Output the (X, Y) coordinate of the center of the cell containing the given text.  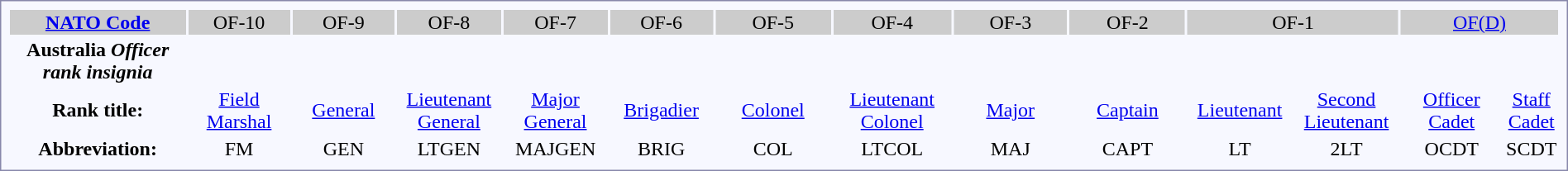
LTGEN (449, 149)
OF-10 (238, 22)
OF-4 (892, 22)
OCDT (1451, 149)
2LT (1346, 149)
LTCOL (892, 149)
Major (1011, 111)
LT (1240, 149)
Rank title: (98, 111)
Lieutenant General (449, 111)
Second Lieutenant (1346, 111)
OF-5 (773, 22)
FM (238, 149)
OF-2 (1128, 22)
NATO Code (98, 22)
MAJGEN (556, 149)
Colonel (773, 111)
Field Marshal (238, 111)
Brigadier (662, 111)
BRIG (662, 149)
OF-6 (662, 22)
OF-3 (1011, 22)
OF-9 (344, 22)
General (344, 111)
GEN (344, 149)
MAJ (1011, 149)
Australia Officer rank insignia (98, 61)
SCDT (1532, 149)
Staff Cadet (1532, 111)
OF-7 (556, 22)
CAPT (1128, 149)
Lieutenant Colonel (892, 111)
Officer Cadet (1451, 111)
Lieutenant (1240, 111)
OF-8 (449, 22)
Major General (556, 111)
OF(D) (1480, 22)
COL (773, 149)
OF-1 (1293, 22)
Abbreviation: (98, 149)
Captain (1128, 111)
